Return [x, y] of the center of cell containing provided text 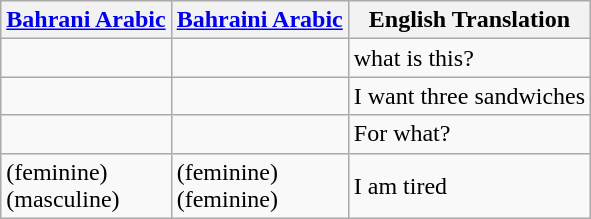
English Translation [469, 20]
I want three sandwiches [469, 96]
what is this? [469, 58]
I am tired [469, 186]
(feminine) (feminine) [260, 186]
Bahrani Arabic [86, 20]
(feminine) (masculine) [86, 186]
Bahraini Arabic [260, 20]
For what? [469, 134]
